Identify which cell holds the provided text, then report its (x, y) central coordinate. 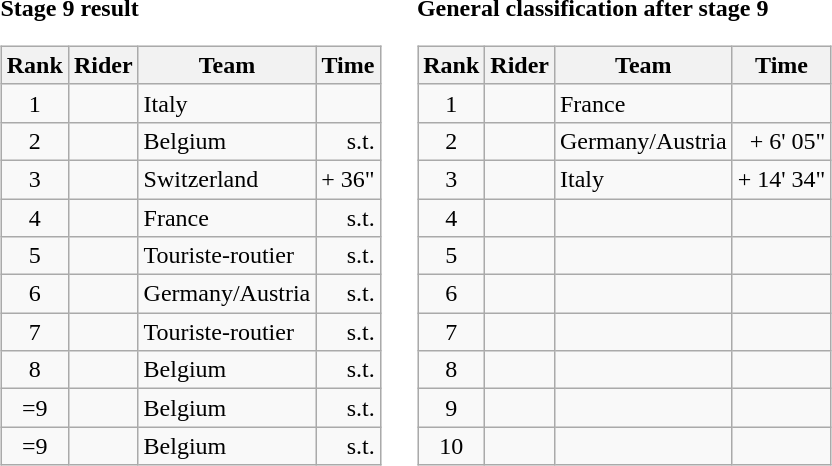
9 (452, 408)
10 (452, 446)
Switzerland (227, 179)
+ 14' 34" (782, 179)
+ 36" (348, 179)
+ 6' 05" (782, 141)
